Search for the cell housing the specified text and yield its (X, Y) center coordinate. 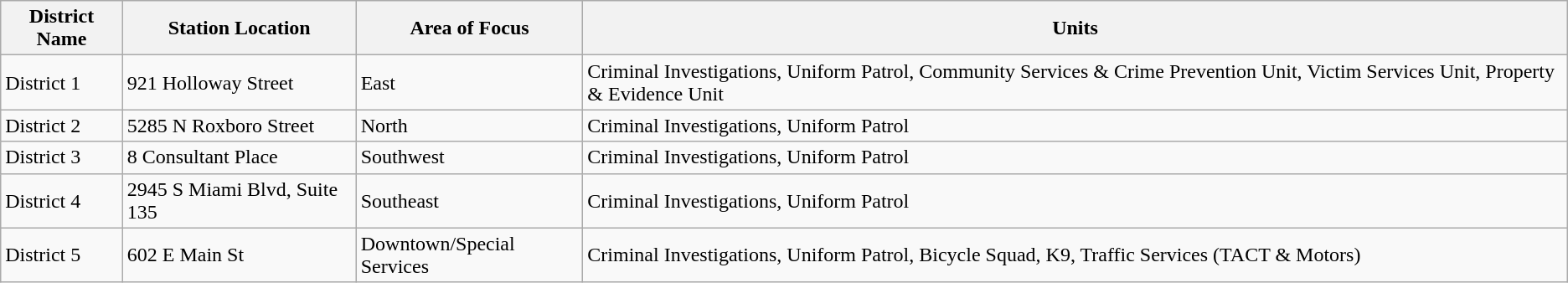
District 5 (62, 255)
Station Location (240, 28)
District 2 (62, 126)
East (469, 82)
Southwest (469, 157)
Southeast (469, 201)
District 3 (62, 157)
Area of Focus (469, 28)
602 E Main St (240, 255)
Downtown/Special Services (469, 255)
921 Holloway Street (240, 82)
Units (1075, 28)
Criminal Investigations, Uniform Patrol, Bicycle Squad, K9, Traffic Services (TACT & Motors) (1075, 255)
District 1 (62, 82)
5285 N Roxboro Street (240, 126)
Criminal Investigations, Uniform Patrol, Community Services & Crime Prevention Unit, Victim Services Unit, Property & Evidence Unit (1075, 82)
District Name (62, 28)
2945 S Miami Blvd, Suite 135 (240, 201)
North (469, 126)
District 4 (62, 201)
8 Consultant Place (240, 157)
